Locate the cell with the specified text and output its (x, y) center coordinate. 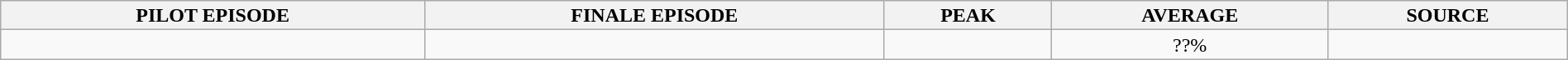
PEAK (968, 15)
PILOT EPISODE (213, 15)
??% (1190, 45)
FINALE EPISODE (655, 15)
SOURCE (1448, 15)
AVERAGE (1190, 15)
